For the text-containing cell, return its midpoint in [x, y] coordinate format. 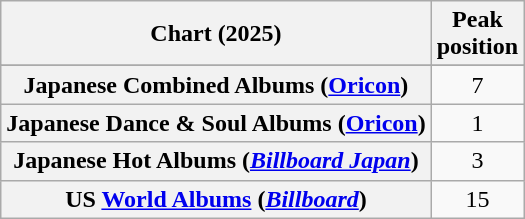
7 [477, 85]
Chart (2025) [216, 34]
Japanese Hot Albums (Billboard Japan) [216, 161]
Japanese Dance & Soul Albums (Oricon) [216, 123]
US World Albums (Billboard) [216, 199]
Japanese Combined Albums (Oricon) [216, 85]
Peakposition [477, 34]
3 [477, 161]
15 [477, 199]
1 [477, 123]
